Search for the cell housing the specified text and yield its (x, y) center coordinate. 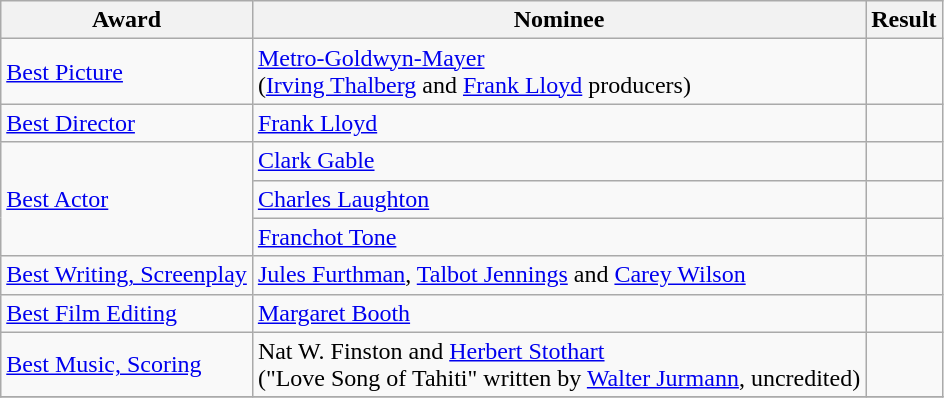
Best Music, Scoring (127, 364)
Clark Gable (558, 161)
Frank Lloyd (558, 123)
Best Actor (127, 199)
Best Film Editing (127, 313)
Jules Furthman, Talbot Jennings and Carey Wilson (558, 275)
Best Writing, Screenplay (127, 275)
Margaret Booth (558, 313)
Best Picture (127, 72)
Result (904, 20)
Nat W. Finston and Herbert Stothart ("Love Song of Tahiti" written by Walter Jurmann, uncredited) (558, 364)
Franchot Tone (558, 237)
Metro-Goldwyn-Mayer (Irving Thalberg and Frank Lloyd producers) (558, 72)
Charles Laughton (558, 199)
Best Director (127, 123)
Award (127, 20)
Nominee (558, 20)
